Identify which cell holds the provided text, then report its (X, Y) central coordinate. 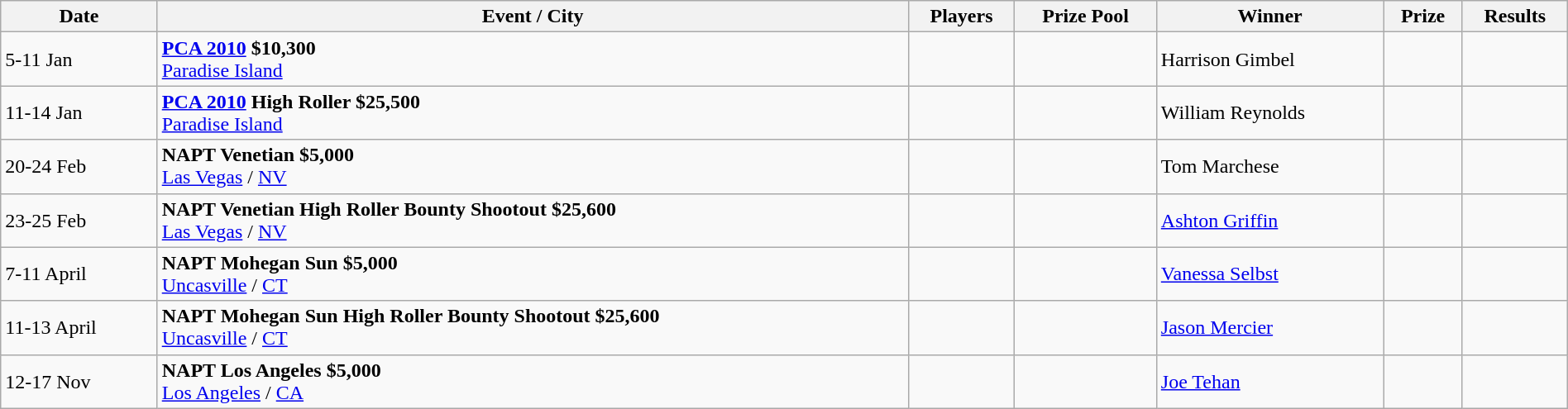
Players (961, 17)
Ashton Griffin (1270, 220)
NAPT Venetian $5,000Las Vegas / NV (533, 167)
Joe Tehan (1270, 382)
PCA 2010 $10,300Paradise Island (533, 59)
23-25 Feb (79, 220)
7-11 April (79, 274)
Tom Marchese (1270, 167)
Prize (1422, 17)
5-11 Jan (79, 59)
Prize Pool (1085, 17)
Event / City (533, 17)
Date (79, 17)
NAPT Venetian High Roller Bounty Shootout $25,600Las Vegas / NV (533, 220)
20-24 Feb (79, 167)
12-17 Nov (79, 382)
NAPT Mohegan Sun High Roller Bounty Shootout $25,600Uncasville / CT (533, 327)
PCA 2010 High Roller $25,500Paradise Island (533, 112)
NAPT Mohegan Sun $5,000Uncasville / CT (533, 274)
Winner (1270, 17)
Vanessa Selbst (1270, 274)
NAPT Los Angeles $5,000Los Angeles / CA (533, 382)
Jason Mercier (1270, 327)
Harrison Gimbel (1270, 59)
William Reynolds (1270, 112)
11-14 Jan (79, 112)
11-13 April (79, 327)
Results (1515, 17)
